Identify which cell holds the provided text, then report its (X, Y) central coordinate. 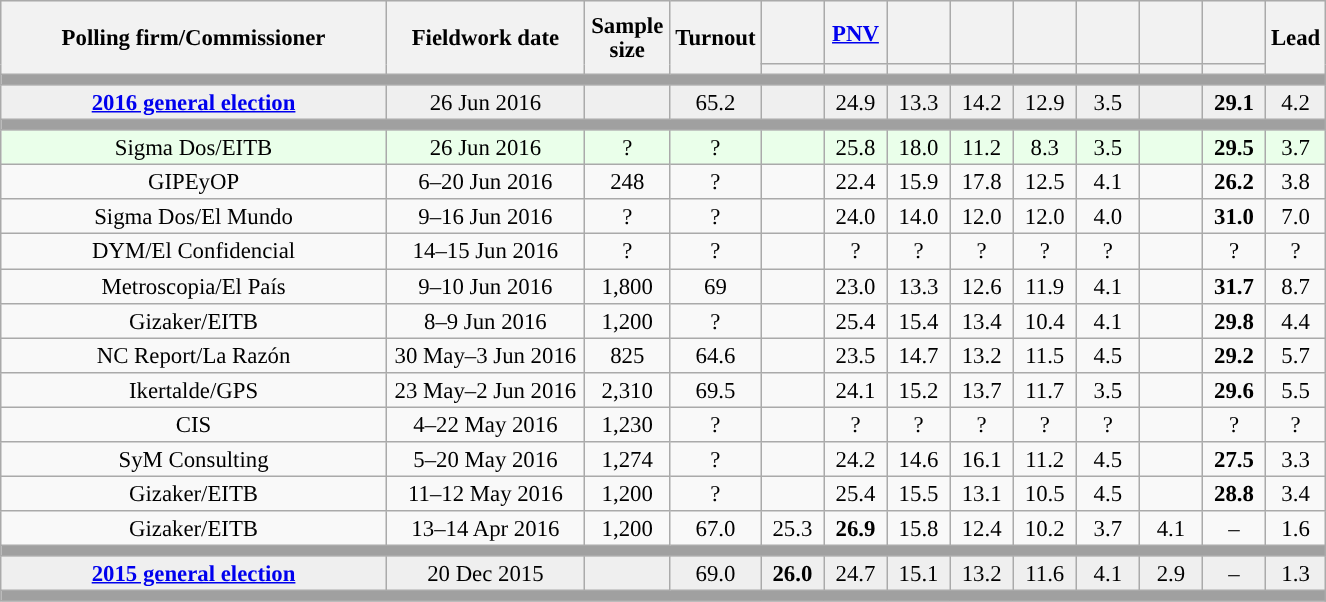
10.5 (1044, 494)
2015 general election (194, 574)
8.7 (1296, 286)
12.5 (1044, 182)
3.4 (1296, 494)
9–16 Jun 2016 (485, 218)
13.7 (982, 390)
15.4 (918, 320)
64.6 (716, 356)
23.0 (856, 286)
17.8 (982, 182)
Sigma Dos/El Mundo (194, 218)
Lead (1296, 38)
SyM Consulting (194, 460)
1.3 (1296, 574)
Metroscopia/El País (194, 286)
12.6 (982, 286)
29.8 (1234, 320)
11.6 (1044, 574)
23 May–2 Jun 2016 (485, 390)
18.0 (918, 148)
29.5 (1234, 148)
26.9 (856, 528)
8–9 Jun 2016 (485, 320)
24.2 (856, 460)
1,800 (627, 286)
4.0 (1108, 218)
29.2 (1234, 356)
5–20 May 2016 (485, 460)
10.4 (1044, 320)
26.2 (1234, 182)
16.1 (982, 460)
5.7 (1296, 356)
2,310 (627, 390)
8.3 (1044, 148)
67.0 (716, 528)
31.0 (1234, 218)
825 (627, 356)
15.8 (918, 528)
69.0 (716, 574)
25.3 (792, 528)
20 Dec 2015 (485, 574)
Ikertalde/GPS (194, 390)
29.1 (1234, 102)
DYM/El Confidencial (194, 252)
14.6 (918, 460)
4–22 May 2016 (485, 424)
14.7 (918, 356)
4.2 (1296, 102)
11.5 (1044, 356)
Turnout (716, 38)
13.4 (982, 320)
13.1 (982, 494)
10.2 (1044, 528)
11.9 (1044, 286)
25.8 (856, 148)
30 May–3 Jun 2016 (485, 356)
Sample size (627, 38)
69 (716, 286)
2016 general election (194, 102)
PNV (856, 32)
12.9 (1044, 102)
11.7 (1044, 390)
5.5 (1296, 390)
14.0 (918, 218)
15.2 (918, 390)
9–10 Jun 2016 (485, 286)
11–12 May 2016 (485, 494)
4.4 (1296, 320)
24.9 (856, 102)
Sigma Dos/EITB (194, 148)
29.6 (1234, 390)
14.2 (982, 102)
2.9 (1170, 574)
69.5 (716, 390)
31.7 (1234, 286)
15.5 (918, 494)
27.5 (1234, 460)
3.3 (1296, 460)
22.4 (856, 182)
24.7 (856, 574)
1,274 (627, 460)
24.1 (856, 390)
3.8 (1296, 182)
GIPEyOP (194, 182)
CIS (194, 424)
24.0 (856, 218)
65.2 (716, 102)
6–20 Jun 2016 (485, 182)
15.9 (918, 182)
7.0 (1296, 218)
23.5 (856, 356)
248 (627, 182)
1,230 (627, 424)
NC Report/La Razón (194, 356)
14–15 Jun 2016 (485, 252)
12.4 (982, 528)
Polling firm/Commissioner (194, 38)
Fieldwork date (485, 38)
1.6 (1296, 528)
26.0 (792, 574)
28.8 (1234, 494)
15.1 (918, 574)
13–14 Apr 2016 (485, 528)
